Return the (X, Y) coordinate for the center point of the cell that contains the specified text.  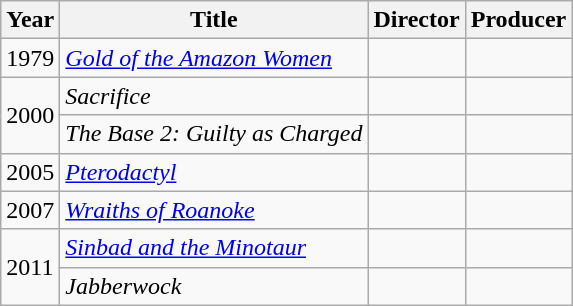
Producer (518, 20)
Pterodactyl (214, 172)
The Base 2: Guilty as Charged (214, 134)
Sinbad and the Minotaur (214, 248)
2007 (30, 210)
Gold of the Amazon Women (214, 58)
Title (214, 20)
Sacrifice (214, 96)
2011 (30, 267)
2000 (30, 115)
Year (30, 20)
2005 (30, 172)
Director (416, 20)
Wraiths of Roanoke (214, 210)
1979 (30, 58)
Jabberwock (214, 286)
